Scan for the cell matching the given text and deliver its [x, y] coordinate at center. 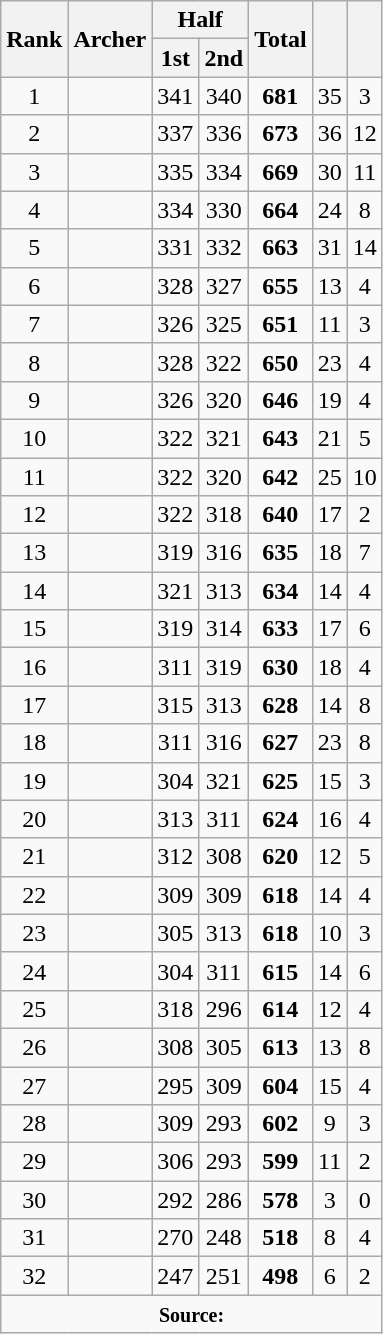
613 [281, 1047]
1 [34, 96]
1st [176, 58]
614 [281, 1009]
643 [281, 438]
664 [281, 210]
640 [281, 515]
22 [34, 895]
247 [176, 1276]
642 [281, 477]
314 [224, 629]
292 [176, 1200]
Archer [110, 39]
2nd [224, 58]
336 [224, 134]
337 [176, 134]
681 [281, 96]
251 [224, 1276]
625 [281, 781]
312 [176, 857]
599 [281, 1162]
655 [281, 286]
Half [200, 20]
633 [281, 629]
Total [281, 39]
646 [281, 400]
327 [224, 286]
29 [34, 1162]
296 [224, 1009]
306 [176, 1162]
Rank [34, 39]
35 [330, 96]
669 [281, 172]
335 [176, 172]
295 [176, 1085]
673 [281, 134]
20 [34, 819]
663 [281, 248]
624 [281, 819]
620 [281, 857]
28 [34, 1124]
651 [281, 324]
340 [224, 96]
325 [224, 324]
635 [281, 553]
332 [224, 248]
315 [176, 705]
36 [330, 134]
578 [281, 1200]
Source: [192, 1314]
602 [281, 1124]
330 [224, 210]
634 [281, 591]
286 [224, 1200]
498 [281, 1276]
628 [281, 705]
341 [176, 96]
518 [281, 1238]
627 [281, 743]
26 [34, 1047]
0 [364, 1200]
615 [281, 971]
331 [176, 248]
650 [281, 362]
270 [176, 1238]
630 [281, 667]
248 [224, 1238]
604 [281, 1085]
27 [34, 1085]
32 [34, 1276]
